From the cell containing the given text, extract its center point as [x, y] coordinate. 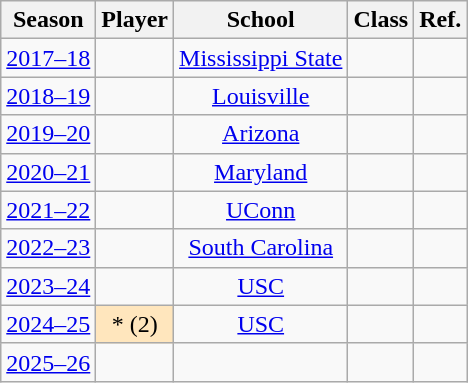
2017–18 [48, 58]
Ref. [440, 20]
Arizona [261, 134]
2018–19 [48, 96]
2019–20 [48, 134]
Player [135, 20]
Season [48, 20]
2021–22 [48, 210]
2024–25 [48, 324]
UConn [261, 210]
School [261, 20]
Louisville [261, 96]
South Carolina [261, 248]
* (2) [135, 324]
Maryland [261, 172]
Class [381, 20]
2020–21 [48, 172]
Mississippi State [261, 58]
2025–26 [48, 362]
2022–23 [48, 248]
2023–24 [48, 286]
